Scan for the cell matching the given text and deliver its [x, y] coordinate at center. 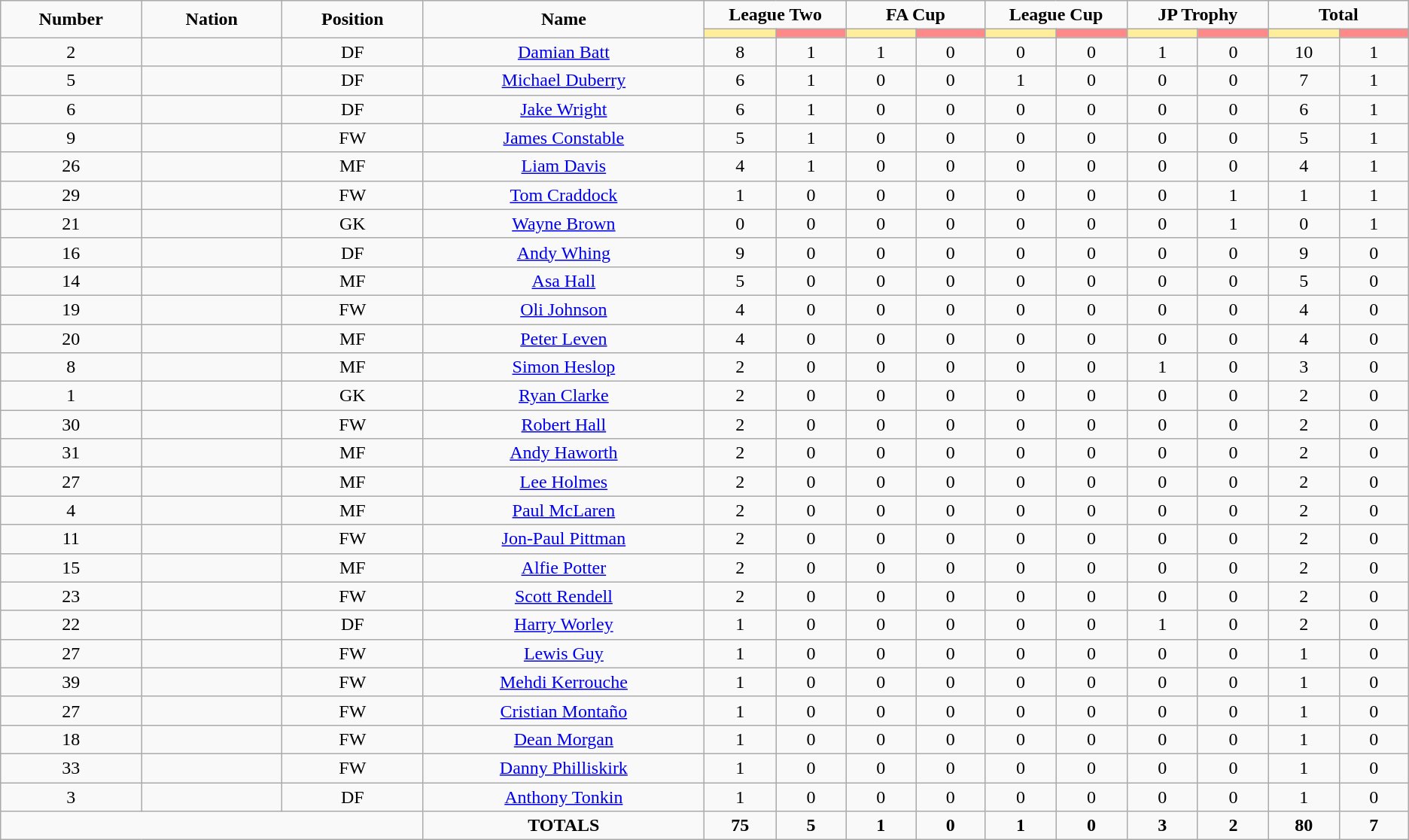
16 [71, 252]
75 [741, 826]
James Constable [564, 138]
Tom Craddock [564, 195]
Jake Wright [564, 109]
Ryan Clarke [564, 396]
Danny Philliskirk [564, 768]
26 [71, 166]
Simon Heslop [564, 367]
Name [564, 20]
Lewis Guy [564, 653]
Mehdi Kerrouche [564, 682]
Asa Hall [564, 281]
30 [71, 425]
League Two [775, 15]
Paul McLaren [564, 510]
Peter Leven [564, 338]
18 [71, 739]
Andy Whing [564, 252]
33 [71, 768]
Nation [212, 20]
15 [71, 568]
Position [352, 20]
19 [71, 309]
Number [71, 20]
TOTALS [564, 826]
League Cup [1056, 15]
FA Cup [915, 15]
Dean Morgan [564, 739]
80 [1304, 826]
Scott Rendell [564, 596]
Total [1338, 15]
22 [71, 625]
Andy Haworth [564, 453]
11 [71, 539]
Liam Davis [564, 166]
Alfie Potter [564, 568]
14 [71, 281]
Robert Hall [564, 425]
20 [71, 338]
21 [71, 224]
31 [71, 453]
Jon-Paul Pittman [564, 539]
JP Trophy [1197, 15]
Harry Worley [564, 625]
Damian Batt [564, 52]
Michael Duberry [564, 81]
Anthony Tonkin [564, 797]
Lee Holmes [564, 482]
29 [71, 195]
Cristian Montaño [564, 711]
39 [71, 682]
23 [71, 596]
10 [1304, 52]
Wayne Brown [564, 224]
Oli Johnson [564, 309]
